Provide the [X, Y] coordinate of the cell's center where the given text is located.  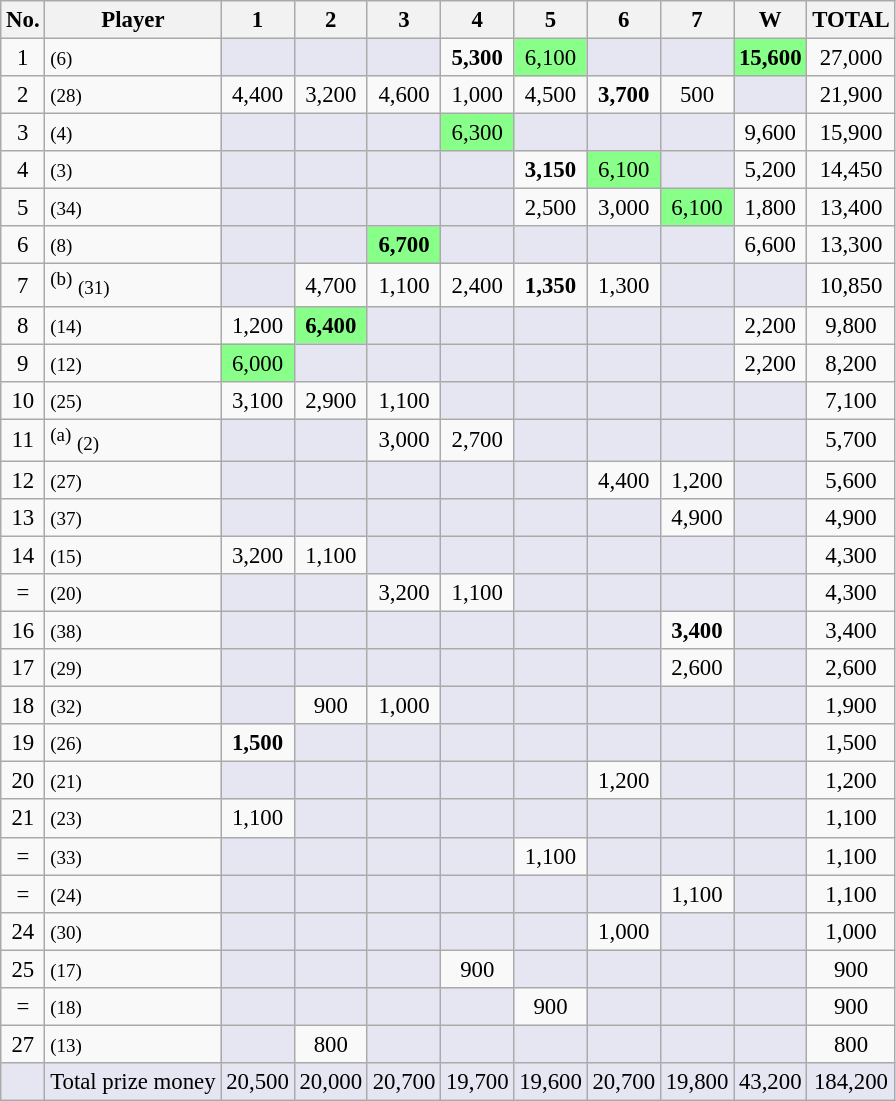
2,700 [478, 440]
6,400 [330, 325]
6,300 [478, 133]
11 [23, 440]
15,600 [770, 58]
5,700 [851, 440]
(38) [133, 631]
1,350 [550, 285]
15,900 [851, 133]
(13) [133, 1044]
19,600 [550, 1082]
27 [23, 1044]
(23) [133, 819]
6,700 [404, 245]
7,100 [851, 400]
13 [23, 518]
8 [23, 325]
(26) [133, 743]
13,300 [851, 245]
W [770, 20]
No. [23, 20]
6,000 [258, 363]
19 [23, 743]
(34) [133, 208]
14,450 [851, 170]
20,500 [258, 1082]
20 [23, 781]
43,200 [770, 1082]
(a) (2) [133, 440]
21 [23, 819]
1,300 [624, 285]
(8) [133, 245]
(24) [133, 894]
(33) [133, 856]
27,000 [851, 58]
2,500 [550, 208]
10 [23, 400]
(18) [133, 1007]
(25) [133, 400]
(17) [133, 969]
(28) [133, 95]
5,200 [770, 170]
10,850 [851, 285]
16 [23, 631]
(12) [133, 363]
3,100 [258, 400]
4,700 [330, 285]
(21) [133, 781]
(3) [133, 170]
500 [696, 95]
(29) [133, 668]
17 [23, 668]
4,600 [404, 95]
24 [23, 931]
13,400 [851, 208]
19,800 [696, 1082]
25 [23, 969]
(14) [133, 325]
9,800 [851, 325]
6,600 [770, 245]
8,200 [851, 363]
(6) [133, 58]
19,700 [478, 1082]
2,900 [330, 400]
(27) [133, 480]
3,700 [624, 95]
Player [133, 20]
5,600 [851, 480]
18 [23, 706]
21,900 [851, 95]
12 [23, 480]
5,300 [478, 58]
(4) [133, 133]
1,900 [851, 706]
TOTAL [851, 20]
(37) [133, 518]
3,150 [550, 170]
9,600 [770, 133]
Total prize money [133, 1082]
4,500 [550, 95]
(15) [133, 555]
(20) [133, 593]
9 [23, 363]
(32) [133, 706]
14 [23, 555]
2,400 [478, 285]
20,000 [330, 1082]
(30) [133, 931]
(b) (31) [133, 285]
1,800 [770, 208]
184,200 [851, 1082]
